Detect which cell encompasses the target text, then output its [x, y] center coordinate. 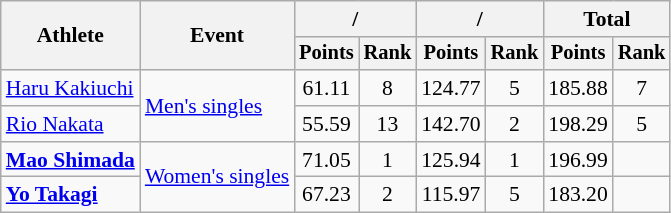
7 [642, 88]
71.05 [326, 160]
183.20 [578, 195]
124.77 [450, 88]
67.23 [326, 195]
Mao Shimada [70, 160]
Total [606, 19]
Yo Takagi [70, 195]
125.94 [450, 160]
Women's singles [217, 178]
185.88 [578, 88]
142.70 [450, 124]
196.99 [578, 160]
Rio Nakata [70, 124]
Athlete [70, 36]
Men's singles [217, 106]
13 [388, 124]
55.59 [326, 124]
61.11 [326, 88]
198.29 [578, 124]
8 [388, 88]
Event [217, 36]
Haru Kakiuchi [70, 88]
115.97 [450, 195]
